Determine the (x, y) coordinate at the center of the cell enclosing the given text.  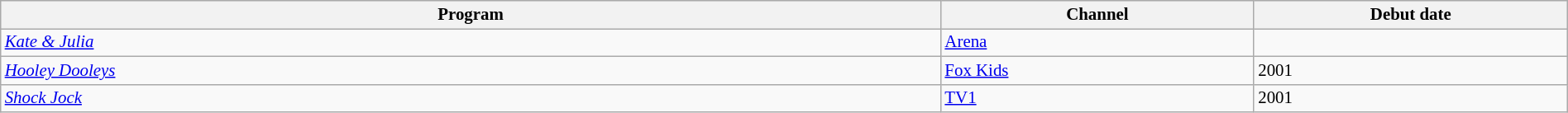
Shock Jock (471, 98)
Kate & Julia (471, 42)
Hooley Dooleys (471, 70)
Channel (1097, 15)
Arena (1097, 42)
Debut date (1411, 15)
TV1 (1097, 98)
Program (471, 15)
Fox Kids (1097, 70)
